Detect which cell encompasses the target text, then output its (x, y) center coordinate. 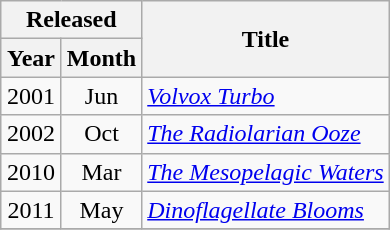
2011 (32, 210)
2010 (32, 172)
Mar (101, 172)
Year (32, 58)
The Mesopelagic Waters (266, 172)
Jun (101, 96)
The Radiolarian Ooze (266, 134)
2001 (32, 96)
Month (101, 58)
Dinoflagellate Blooms (266, 210)
2002 (32, 134)
Volvox Turbo (266, 96)
Title (266, 39)
Released (72, 20)
Oct (101, 134)
May (101, 210)
